Identify which cell holds the provided text, then report its (x, y) central coordinate. 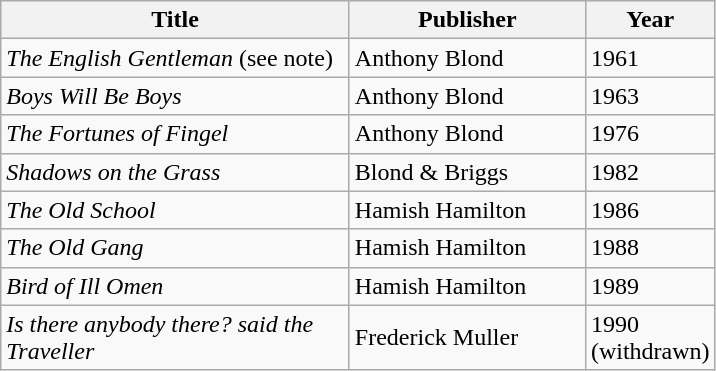
1986 (650, 210)
Bird of Ill Omen (176, 286)
Year (650, 20)
1961 (650, 58)
The Old School (176, 210)
1988 (650, 248)
1990 (withdrawn) (650, 338)
Blond & Briggs (467, 172)
The English Gentleman (see note) (176, 58)
1976 (650, 134)
1963 (650, 96)
Frederick Muller (467, 338)
Shadows on the Grass (176, 172)
The Old Gang (176, 248)
Boys Will Be Boys (176, 96)
Is there anybody there? said the Traveller (176, 338)
Title (176, 20)
1989 (650, 286)
1982 (650, 172)
The Fortunes of Fingel (176, 134)
Publisher (467, 20)
